Output the (X, Y) coordinate of the center of the cell containing the given text.  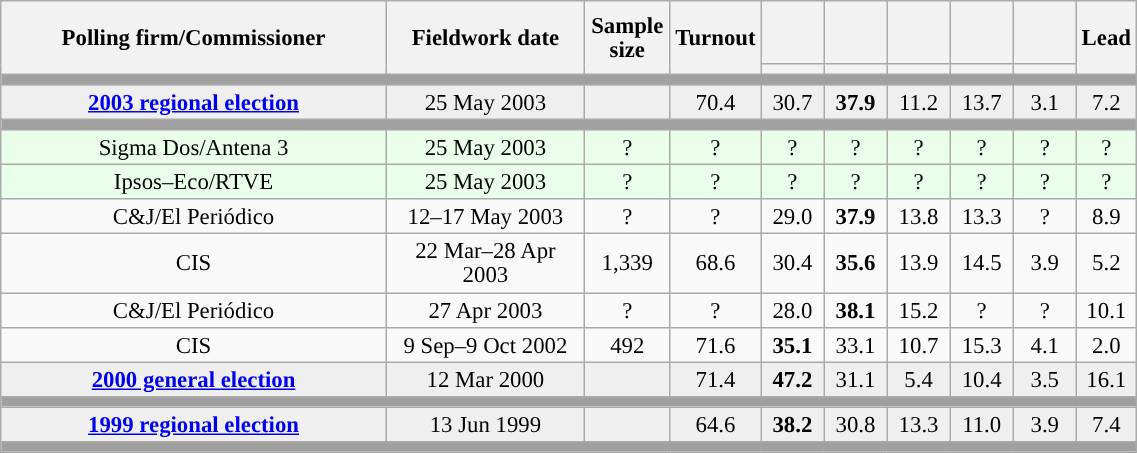
15.2 (918, 310)
22 Mar–28 Apr 2003 (485, 264)
68.6 (716, 264)
70.4 (716, 102)
Sample size (627, 38)
3.1 (1044, 102)
11.0 (982, 424)
30.8 (856, 424)
38.1 (856, 310)
16.1 (1106, 380)
30.4 (792, 264)
10.4 (982, 380)
12–17 May 2003 (485, 218)
9 Sep–9 Oct 2002 (485, 344)
2000 general election (194, 380)
2.0 (1106, 344)
7.2 (1106, 102)
47.2 (792, 380)
13.9 (918, 264)
12 Mar 2000 (485, 380)
7.4 (1106, 424)
13 Jun 1999 (485, 424)
5.4 (918, 380)
14.5 (982, 264)
Sigma Dos/Antena 3 (194, 148)
27 Apr 2003 (485, 310)
28.0 (792, 310)
31.1 (856, 380)
13.8 (918, 218)
5.2 (1106, 264)
33.1 (856, 344)
Ipsos–Eco/RTVE (194, 182)
4.1 (1044, 344)
2003 regional election (194, 102)
71.4 (716, 380)
35.1 (792, 344)
Lead (1106, 38)
10.1 (1106, 310)
1999 regional election (194, 424)
29.0 (792, 218)
8.9 (1106, 218)
30.7 (792, 102)
35.6 (856, 264)
71.6 (716, 344)
10.7 (918, 344)
64.6 (716, 424)
Fieldwork date (485, 38)
3.5 (1044, 380)
11.2 (918, 102)
Polling firm/Commissioner (194, 38)
Turnout (716, 38)
1,339 (627, 264)
492 (627, 344)
13.7 (982, 102)
15.3 (982, 344)
38.2 (792, 424)
